From the cell containing the given text, extract its center point as [x, y] coordinate. 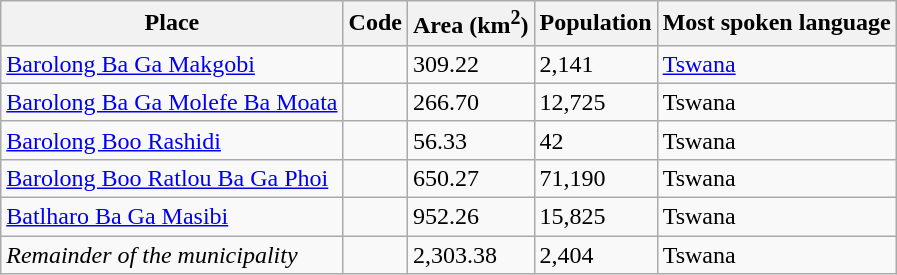
12,725 [596, 102]
Batlharo Ba Ga Masibi [172, 217]
Remainder of the municipality [172, 255]
Barolong Ba Ga Molefe Ba Moata [172, 102]
Barolong Boo Rashidi [172, 140]
Area (km2) [470, 24]
952.26 [470, 217]
Most spoken language [776, 24]
266.70 [470, 102]
650.27 [470, 178]
2,303.38 [470, 255]
56.33 [470, 140]
Place [172, 24]
15,825 [596, 217]
71,190 [596, 178]
2,141 [596, 64]
Barolong Boo Ratlou Ba Ga Phoi [172, 178]
Barolong Ba Ga Makgobi [172, 64]
Population [596, 24]
2,404 [596, 255]
Code [375, 24]
309.22 [470, 64]
42 [596, 140]
